Search for the cell housing the specified text and yield its [X, Y] center coordinate. 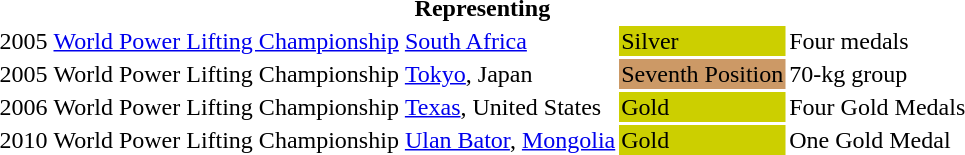
Silver [702, 41]
Ulan Bator, Mongolia [510, 140]
Seventh Position [702, 74]
South Africa [510, 41]
Texas, United States [510, 107]
Tokyo, Japan [510, 74]
